Locate the cell with the specified text and output its (x, y) center coordinate. 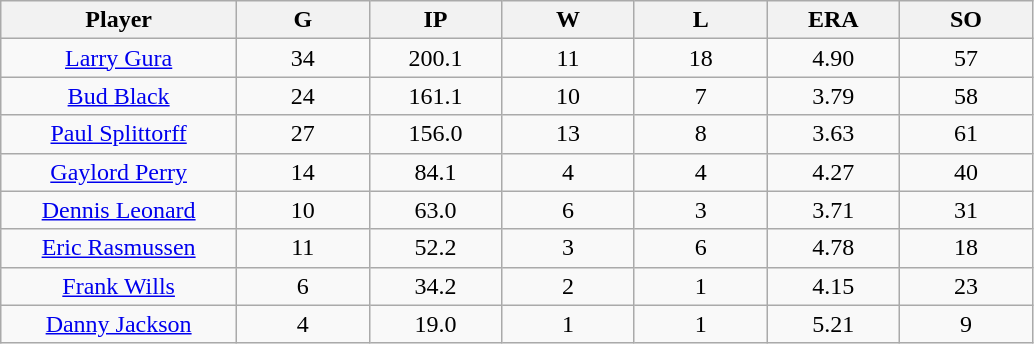
9 (966, 324)
Eric Rasmussen (119, 248)
Larry Gura (119, 58)
Gaylord Perry (119, 172)
4.78 (834, 248)
31 (966, 210)
7 (700, 96)
61 (966, 134)
19.0 (436, 324)
4.90 (834, 58)
3.71 (834, 210)
84.1 (436, 172)
SO (966, 20)
52.2 (436, 248)
8 (700, 134)
ERA (834, 20)
13 (568, 134)
57 (966, 58)
G (304, 20)
161.1 (436, 96)
Paul Splittorff (119, 134)
Player (119, 20)
200.1 (436, 58)
24 (304, 96)
4.27 (834, 172)
4.15 (834, 286)
W (568, 20)
Bud Black (119, 96)
156.0 (436, 134)
2 (568, 286)
14 (304, 172)
34 (304, 58)
34.2 (436, 286)
L (700, 20)
3.63 (834, 134)
63.0 (436, 210)
Dennis Leonard (119, 210)
5.21 (834, 324)
Danny Jackson (119, 324)
27 (304, 134)
Frank Wills (119, 286)
40 (966, 172)
23 (966, 286)
IP (436, 20)
3.79 (834, 96)
58 (966, 96)
